Identify which cell holds the provided text, then report its [X, Y] central coordinate. 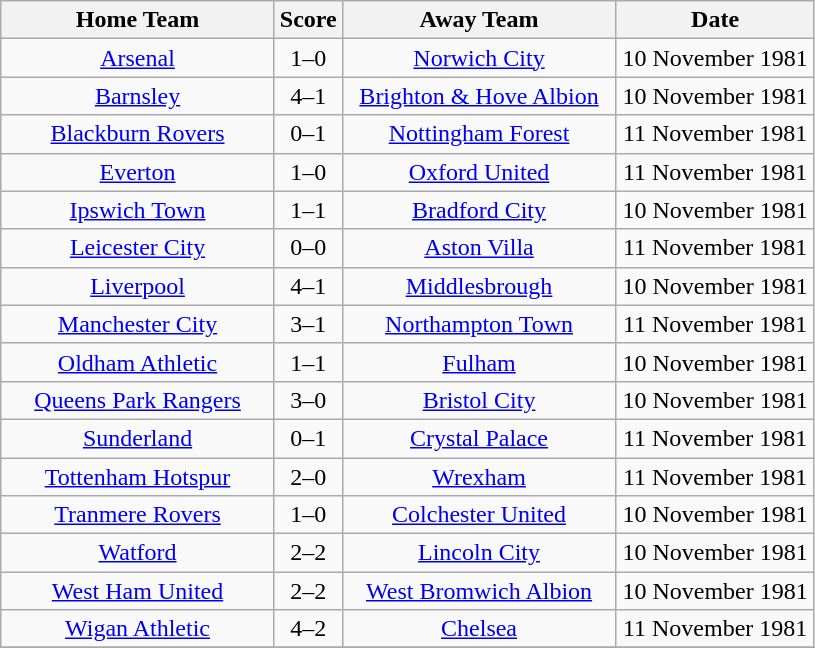
Home Team [138, 20]
Chelsea [479, 629]
Nottingham Forest [479, 134]
Tottenham Hotspur [138, 477]
Wigan Athletic [138, 629]
Liverpool [138, 286]
Blackburn Rovers [138, 134]
Score [308, 20]
Crystal Palace [479, 438]
Oxford United [479, 172]
Bradford City [479, 210]
Tranmere Rovers [138, 515]
Fulham [479, 362]
2–0 [308, 477]
Watford [138, 553]
Colchester United [479, 515]
Aston Villa [479, 248]
0–0 [308, 248]
Lincoln City [479, 553]
Queens Park Rangers [138, 400]
Away Team [479, 20]
Wrexham [479, 477]
Leicester City [138, 248]
Ipswich Town [138, 210]
Norwich City [479, 58]
Bristol City [479, 400]
Manchester City [138, 324]
3–1 [308, 324]
Sunderland [138, 438]
Oldham Athletic [138, 362]
Brighton & Hove Albion [479, 96]
West Ham United [138, 591]
Date [716, 20]
Arsenal [138, 58]
Middlesbrough [479, 286]
Everton [138, 172]
Northampton Town [479, 324]
4–2 [308, 629]
West Bromwich Albion [479, 591]
3–0 [308, 400]
Barnsley [138, 96]
